Search for the cell housing the specified text and yield its [X, Y] center coordinate. 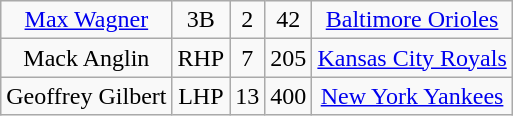
Mack Anglin [86, 58]
Baltimore Orioles [412, 20]
13 [248, 96]
42 [288, 20]
Kansas City Royals [412, 58]
LHP [201, 96]
RHP [201, 58]
400 [288, 96]
Geoffrey Gilbert [86, 96]
205 [288, 58]
New York Yankees [412, 96]
2 [248, 20]
Max Wagner [86, 20]
3B [201, 20]
7 [248, 58]
